Find where the given text appears and provide that cell's center as (X, Y) coordinate. 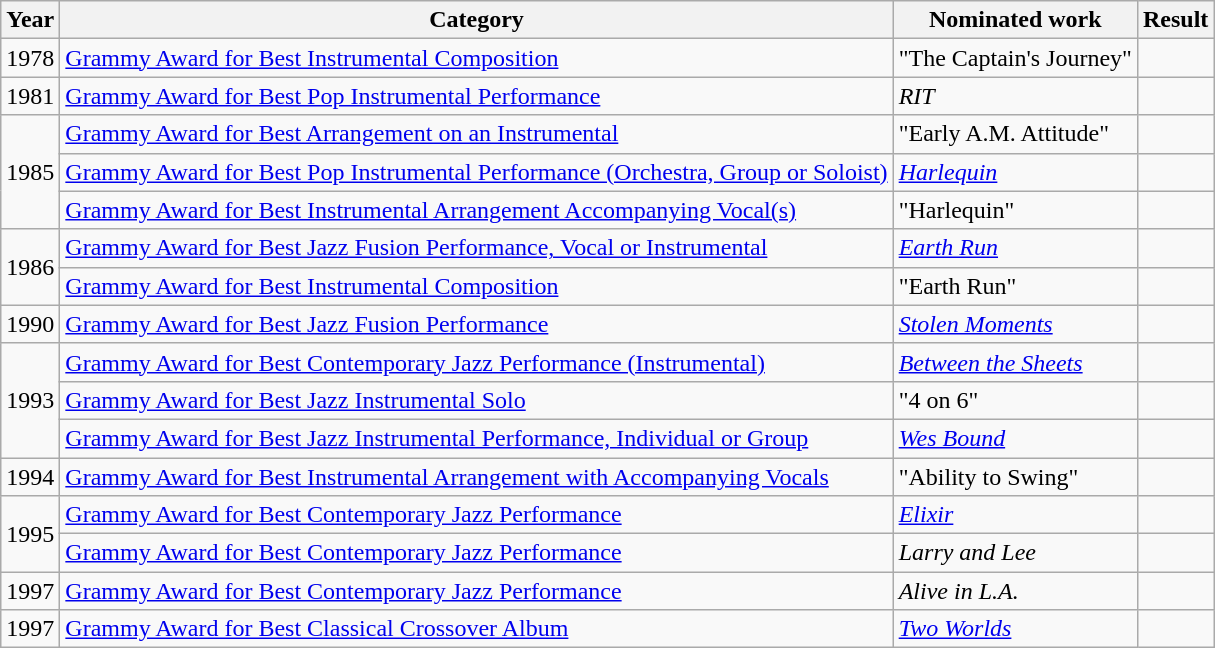
Larry and Lee (1015, 553)
1985 (30, 172)
Two Worlds (1015, 629)
1986 (30, 267)
"Earth Run" (1015, 286)
1994 (30, 477)
"Ability to Swing" (1015, 477)
Result (1175, 20)
Grammy Award for Best Jazz Fusion Performance (476, 324)
Grammy Award for Best Instrumental Arrangement Accompanying Vocal(s) (476, 210)
Grammy Award for Best Classical Crossover Album (476, 629)
Grammy Award for Best Pop Instrumental Performance (Orchestra, Group or Soloist) (476, 172)
Grammy Award for Best Contemporary Jazz Performance (Instrumental) (476, 362)
"4 on 6" (1015, 400)
"Harlequin" (1015, 210)
Nominated work (1015, 20)
1981 (30, 96)
Between the Sheets (1015, 362)
Earth Run (1015, 248)
Elixir (1015, 515)
Alive in L.A. (1015, 591)
"Early A.M. Attitude" (1015, 134)
Grammy Award for Best Jazz Fusion Performance, Vocal or Instrumental (476, 248)
1993 (30, 400)
Stolen Moments (1015, 324)
Grammy Award for Best Instrumental Arrangement with Accompanying Vocals (476, 477)
1995 (30, 534)
1978 (30, 58)
RIT (1015, 96)
Harlequin (1015, 172)
1990 (30, 324)
Grammy Award for Best Jazz Instrumental Performance, Individual or Group (476, 438)
"The Captain's Journey" (1015, 58)
Grammy Award for Best Jazz Instrumental Solo (476, 400)
Grammy Award for Best Arrangement on an Instrumental (476, 134)
Grammy Award for Best Pop Instrumental Performance (476, 96)
Wes Bound (1015, 438)
Category (476, 20)
Year (30, 20)
